Locate the cell with the specified text and output its [x, y] center coordinate. 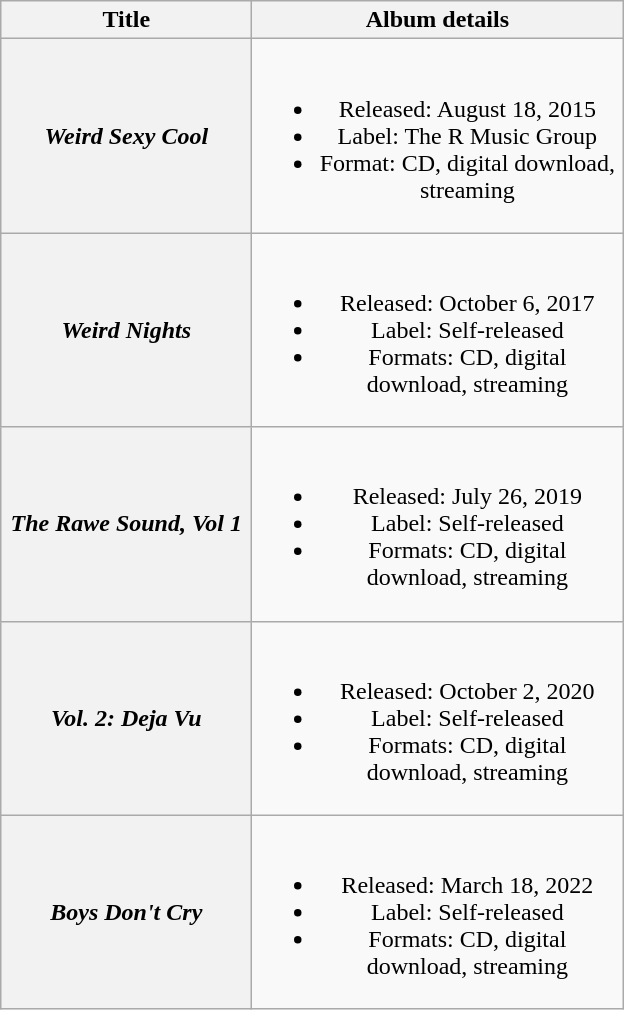
Weird Sexy Cool [126, 136]
Released: March 18, 2022Label: Self-releasedFormats: CD, digital download, streaming [438, 912]
Title [126, 20]
Released: July 26, 2019Label: Self-releasedFormats: CD, digital download, streaming [438, 524]
Vol. 2: Deja Vu [126, 718]
Weird Nights [126, 330]
Released: October 6, 2017Label: Self-releasedFormats: CD, digital download, streaming [438, 330]
Album details [438, 20]
Released: August 18, 2015Label: The R Music GroupFormat: CD, digital download, streaming [438, 136]
Boys Don't Cry [126, 912]
Released: October 2, 2020Label: Self-releasedFormats: CD, digital download, streaming [438, 718]
The Rawe Sound, Vol 1 [126, 524]
